Detect which cell encompasses the target text, then output its (x, y) center coordinate. 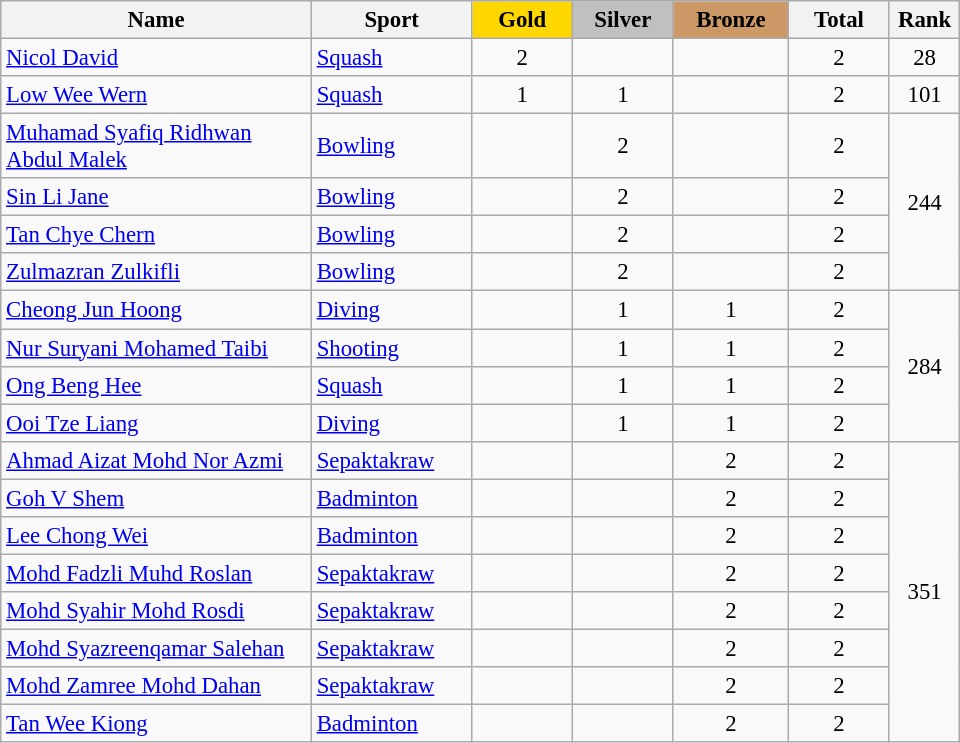
Mohd Syahir Mohd Rosdi (156, 611)
Sin Li Jane (156, 197)
Mohd Syazreenqamar Salehan (156, 648)
Ooi Tze Liang (156, 423)
Goh V Shem (156, 498)
Low Wee Wern (156, 95)
Sport (392, 20)
Tan Wee Kiong (156, 724)
Nur Suryani Mohamed Taibi (156, 348)
Ong Beng Hee (156, 385)
Lee Chong Wei (156, 536)
28 (924, 58)
244 (924, 202)
Gold (522, 20)
Silver (624, 20)
Mohd Zamree Mohd Dahan (156, 686)
284 (924, 366)
Nicol David (156, 58)
351 (924, 592)
Mohd Fadzli Muhd Roslan (156, 573)
101 (924, 95)
Cheong Jun Hoong (156, 310)
Zulmazran Zulkifli (156, 273)
Ahmad Aizat Mohd Nor Azmi (156, 460)
Tan Chye Chern (156, 235)
Name (156, 20)
Rank (924, 20)
Bronze (731, 20)
Shooting (392, 348)
Muhamad Syafiq Ridhwan Abdul Malek (156, 146)
Total (840, 20)
